Detect which cell encompasses the target text, then output its (x, y) center coordinate. 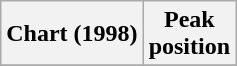
Peakposition (189, 34)
Chart (1998) (72, 34)
